Locate the cell with the specified text and output its (x, y) center coordinate. 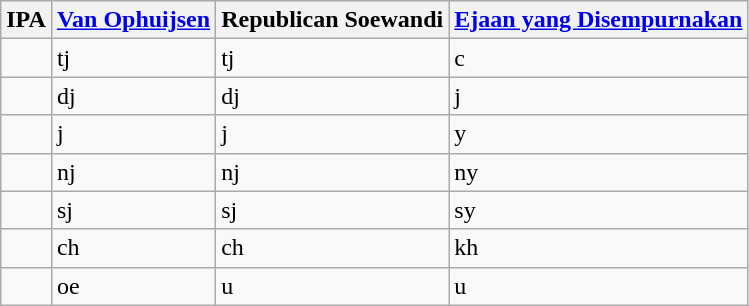
c (598, 58)
kh (598, 248)
sy (598, 210)
Van Ophuijsen (133, 20)
Ejaan yang Disempurnakan (598, 20)
y (598, 134)
Republican Soewandi (332, 20)
IPA (26, 20)
oe (133, 286)
ny (598, 172)
